Locate the cell with the specified text and output its (x, y) center coordinate. 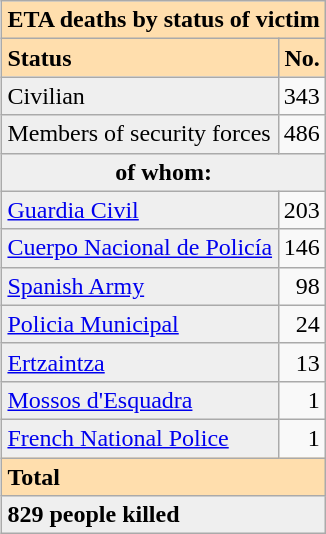
Ertzaintza (140, 362)
Mossos d'Esquadra (140, 400)
No. (302, 58)
Status (140, 58)
of whom: (164, 172)
203 (302, 210)
24 (302, 324)
Total (164, 477)
98 (302, 286)
Members of security forces (140, 134)
13 (302, 362)
Cuerpo Nacional de Policía (140, 248)
French National Police (140, 438)
343 (302, 96)
829 people killed (164, 515)
Guardia Civil (140, 210)
Policia Municipal (140, 324)
Civilian (140, 96)
146 (302, 248)
Spanish Army (140, 286)
486 (302, 134)
ETA deaths by status of victim (164, 20)
